Extract the (X, Y) coordinate from the center of the cell holding the provided text.  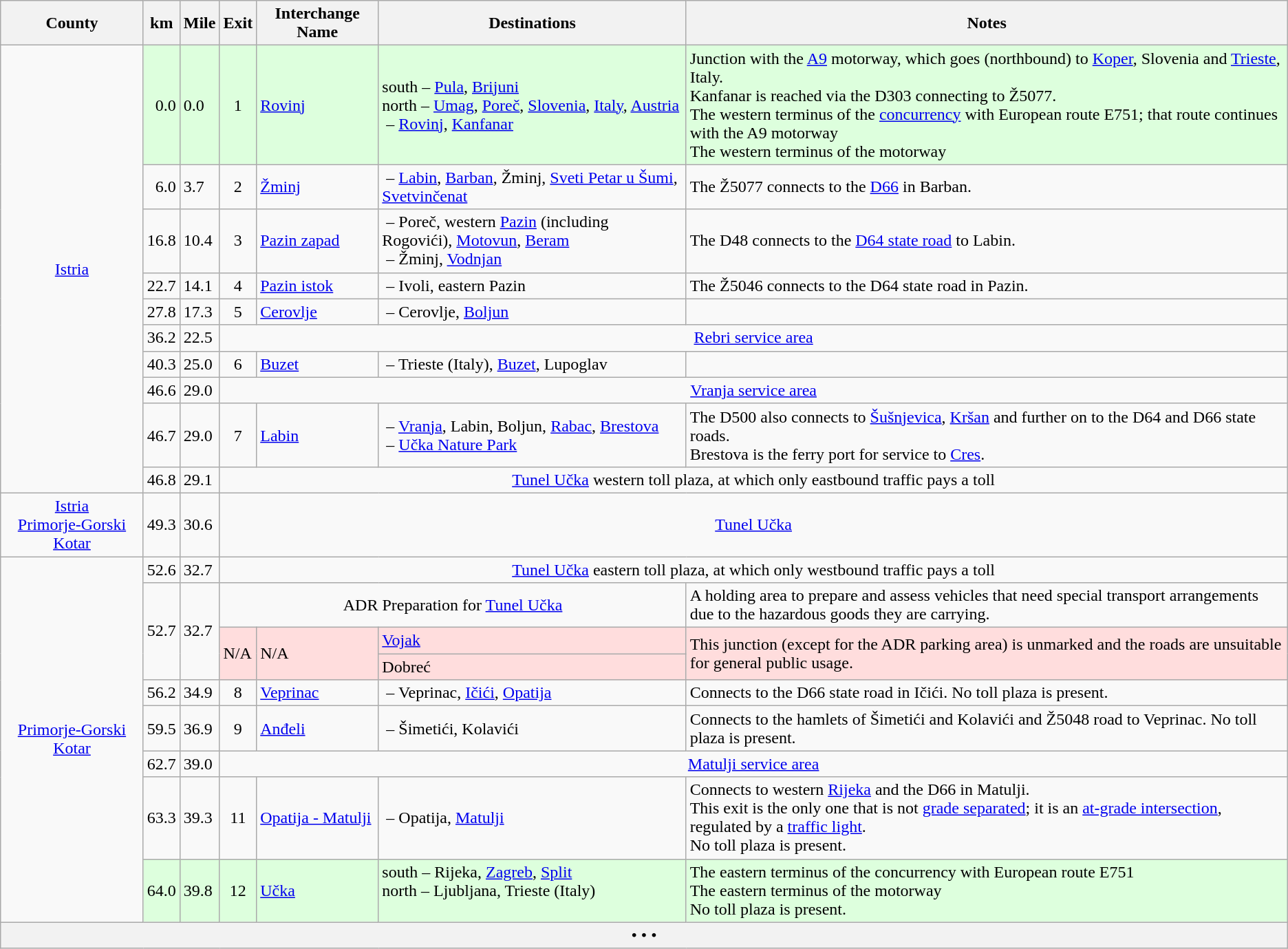
Cerovlje (318, 312)
– Ivoli, eastern Pazin (533, 286)
– Vranja, Labin, Boljun, Rabac, Brestova – Učka Nature Park (533, 435)
39.0 (200, 764)
Interchange Name (318, 23)
10.4 (200, 241)
Destinations (533, 23)
ADR Preparation for Tunel Učka (453, 606)
– Cerovlje, Boljun (533, 312)
17.3 (200, 312)
IstriaPrimorje‑Gorski Kotar (72, 524)
This junction (except for the ADR parking area) is unmarked and the roads are unsuitable for general public usage. (987, 654)
22.5 (200, 338)
39.3 (200, 818)
Žminj (318, 187)
29.1 (200, 480)
Matulji service area (753, 764)
2 (238, 187)
Primorje‑Gorski Kotar (72, 739)
Tunel Učka (753, 524)
9 (238, 728)
64.0 (161, 891)
16.8 (161, 241)
Tunel Učka eastern toll plaza, at which only westbound traffic pays a toll (753, 569)
52.6 (161, 569)
36.9 (200, 728)
40.3 (161, 364)
south – Pula, Brijuni north – Umag, Poreč, Slovenia, Italy, Austria – Rovinj, Kanfanar (533, 105)
46.6 (161, 390)
• • • (644, 935)
Istria (72, 270)
11 (238, 818)
39.8 (200, 891)
– Šimetići, Kolavići (533, 728)
Veprinac (318, 693)
Dobreć (533, 667)
6 (238, 364)
56.2 (161, 693)
8 (238, 693)
Opatija - Matulji (318, 818)
Rovinj (318, 105)
– Poreč, western Pazin (including Rogovići), Motovun, Beram – Žminj, Vodnjan (533, 241)
Rebri service area (753, 338)
Vranja service area (753, 390)
Labin (318, 435)
Vojak (533, 641)
Connects to the D66 state road in Ičići. No toll plaza is present. (987, 693)
63.3 (161, 818)
Mile (200, 23)
The eastern terminus of the concurrency with European route E751The eastern terminus of the motorwayNo toll plaza is present. (987, 891)
14.1 (200, 286)
52.7 (161, 632)
km (161, 23)
4 (238, 286)
34.9 (200, 693)
Notes (987, 23)
County (72, 23)
3 (238, 241)
The Ž5077 connects to the D66 in Barban. (987, 187)
Pazin istok (318, 286)
The D48 connects to the D64 state road to Labin. (987, 241)
22.7 (161, 286)
6.0 (161, 187)
7 (238, 435)
Connects to the hamlets of Šimetići and Kolavići and Ž5048 road to Veprinac. No toll plaza is present. (987, 728)
46.7 (161, 435)
12 (238, 891)
46.8 (161, 480)
Učka (318, 891)
– Opatija, Matulji (533, 818)
– Veprinac, Ičići, Opatija (533, 693)
Anđeli (318, 728)
49.3 (161, 524)
36.2 (161, 338)
The Ž5046 connects to the D64 state road in Pazin. (987, 286)
30.6 (200, 524)
– Trieste (Italy), Buzet, Lupoglav (533, 364)
62.7 (161, 764)
The D500 also connects to Šušnjevica, Kršan and further on to the D64 and D66 state roads.Brestova is the ferry port for service to Cres. (987, 435)
27.8 (161, 312)
Tunel Učka western toll plaza, at which only eastbound traffic pays a toll (753, 480)
1 (238, 105)
Exit (238, 23)
3.7 (200, 187)
– Labin, Barban, Žminj, Sveti Petar u Šumi, Svetvinčenat (533, 187)
Pazin zapad (318, 241)
25.0 (200, 364)
59.5 (161, 728)
A holding area to prepare and assess vehicles that need special transport arrangements due to the hazardous goods they are carrying. (987, 606)
5 (238, 312)
Buzet (318, 364)
south – Rijeka, Zagreb, Split north – Ljubljana, Trieste (Italy) (533, 891)
